Extract the (X, Y) coordinate from the center of the cell holding the provided text.  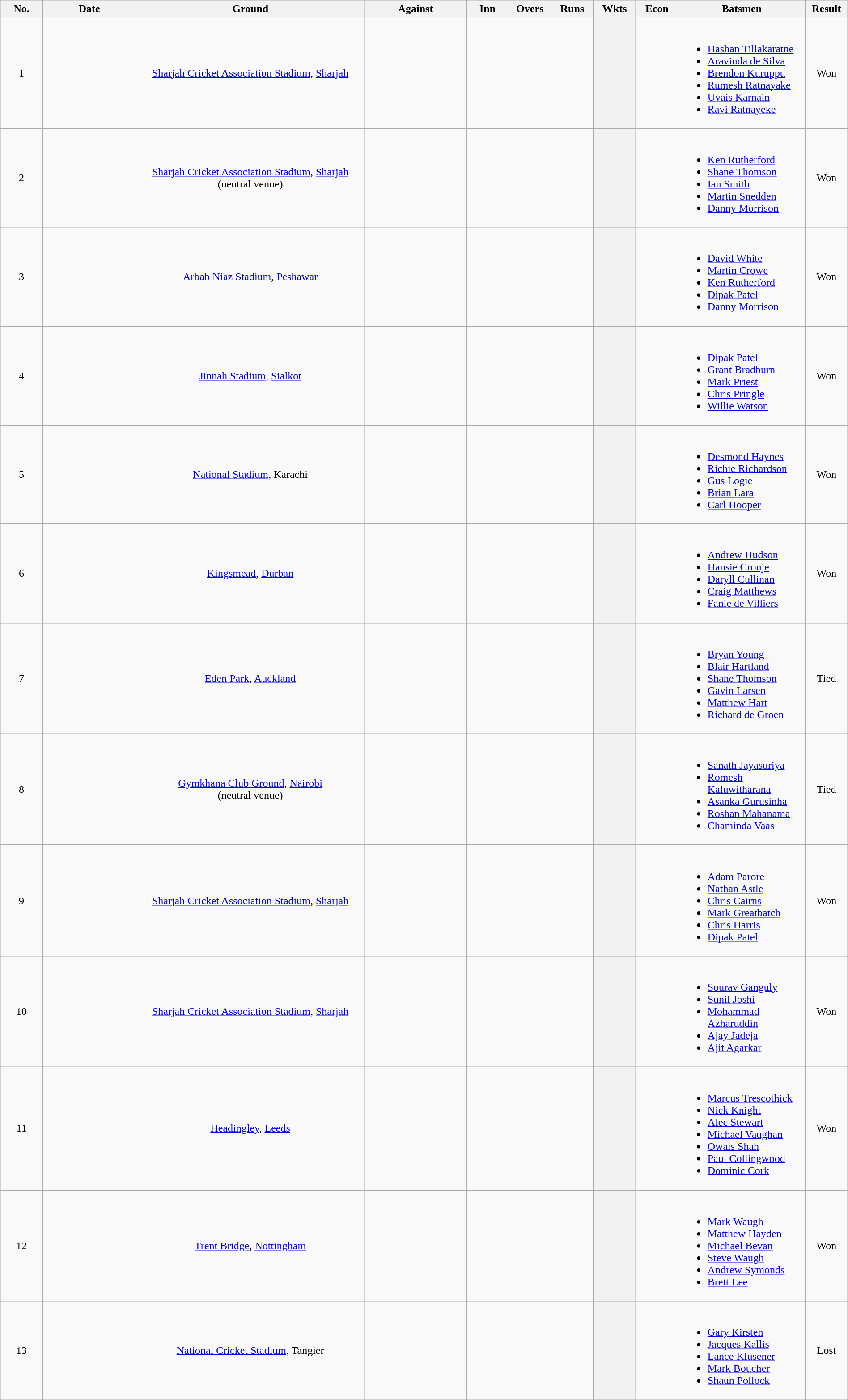
Gary KirstenJacques KallisLance KlusenerMark BoucherShaun Pollock (742, 1350)
Desmond HaynesRichie RichardsonGus LogieBrian LaraCarl Hooper (742, 474)
Hashan TillakaratneAravinda de SilvaBrendon KuruppuRumesh RatnayakeUvais KarnainRavi Ratnayeke (742, 73)
Andrew HudsonHansie CronjeDaryll CullinanCraig MatthewsFanie de Villiers (742, 574)
Date (89, 9)
12 (21, 1246)
Overs (530, 9)
8 (21, 789)
Runs (572, 9)
9 (21, 900)
Mark WaughMatthew HaydenMichael BevanSteve WaughAndrew SymondsBrett Lee (742, 1246)
Bryan YoungBlair HartlandShane ThomsonGavin LarsenMatthew HartRichard de Groen (742, 678)
National Stadium, Karachi (250, 474)
Batsmen (742, 9)
Arbab Niaz Stadium, Peshawar (250, 277)
2 (21, 178)
Wkts (615, 9)
Eden Park, Auckland (250, 678)
Headingley, Leeds (250, 1128)
3 (21, 277)
Sourav GangulySunil JoshiMohammad AzharuddinAjay JadejaAjit Agarkar (742, 1011)
No. (21, 9)
Ken RutherfordShane ThomsonIan SmithMartin SneddenDanny Morrison (742, 178)
Adam ParoreNathan AstleChris CairnsMark GreatbatchChris HarrisDipak Patel (742, 900)
5 (21, 474)
10 (21, 1011)
Kingsmead, Durban (250, 574)
Gymkhana Club Ground, Nairobi(neutral venue) (250, 789)
Trent Bridge, Nottingham (250, 1246)
7 (21, 678)
Marcus TrescothickNick KnightAlec StewartMichael VaughanOwais ShahPaul CollingwoodDominic Cork (742, 1128)
Dipak PatelGrant BradburnMark PriestChris PringleWillie Watson (742, 376)
Ground (250, 9)
Inn (488, 9)
National Cricket Stadium, Tangier (250, 1350)
Result (827, 9)
Sanath JayasuriyaRomesh KaluwitharanaAsanka GurusinhaRoshan MahanamaChaminda Vaas (742, 789)
David WhiteMartin CroweKen RutherfordDipak PatelDanny Morrison (742, 277)
Sharjah Cricket Association Stadium, Sharjah(neutral venue) (250, 178)
Jinnah Stadium, Sialkot (250, 376)
6 (21, 574)
Econ (657, 9)
11 (21, 1128)
Against (415, 9)
4 (21, 376)
13 (21, 1350)
Lost (827, 1350)
1 (21, 73)
